For the text-containing cell, return its midpoint in (X, Y) coordinate format. 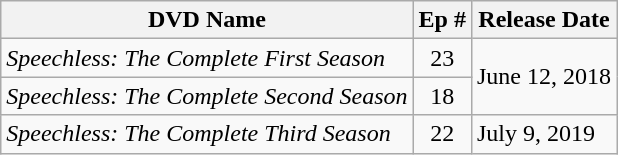
Speechless: The Complete First Season (207, 58)
June 12, 2018 (544, 77)
23 (442, 58)
18 (442, 96)
DVD Name (207, 20)
Release Date (544, 20)
July 9, 2019 (544, 134)
Speechless: The Complete Third Season (207, 134)
22 (442, 134)
Ep # (442, 20)
Speechless: The Complete Second Season (207, 96)
